Determine the [x, y] coordinate at the center of the cell enclosing the given text.  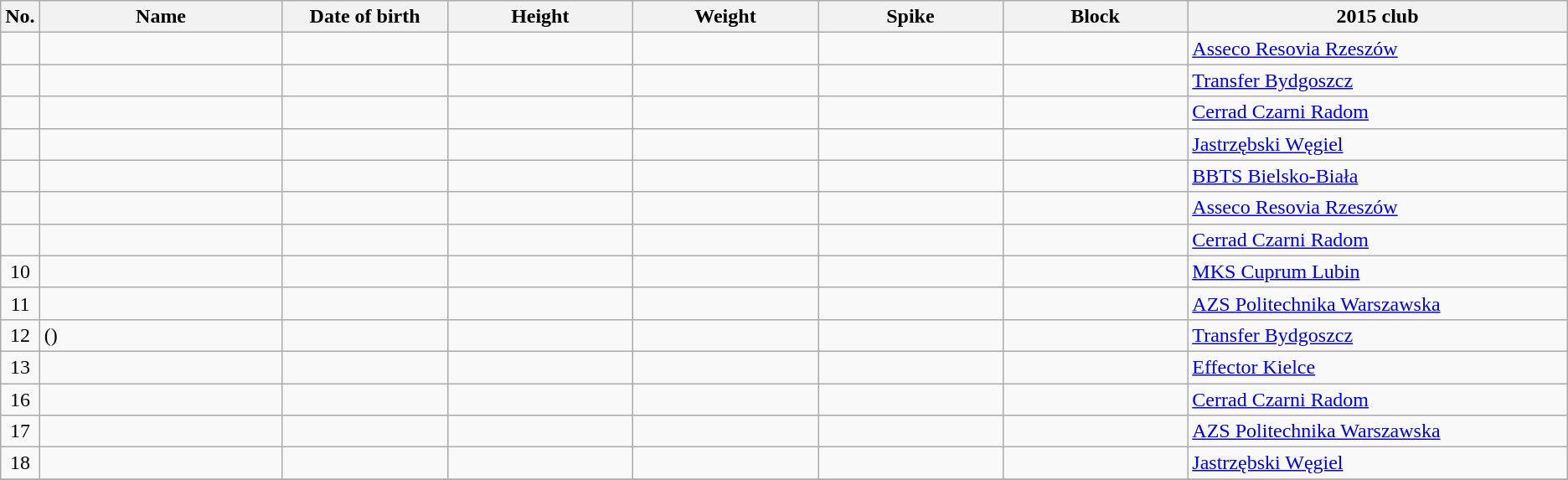
10 [20, 271]
Height [539, 17]
BBTS Bielsko-Biała [1377, 176]
() [161, 335]
Effector Kielce [1377, 367]
No. [20, 17]
Date of birth [365, 17]
18 [20, 463]
12 [20, 335]
MKS Cuprum Lubin [1377, 271]
Weight [725, 17]
16 [20, 400]
13 [20, 367]
17 [20, 431]
Name [161, 17]
2015 club [1377, 17]
Spike [911, 17]
11 [20, 303]
Block [1096, 17]
